Capture the cell that displays the provided text and extract its (X, Y) central coordinate. 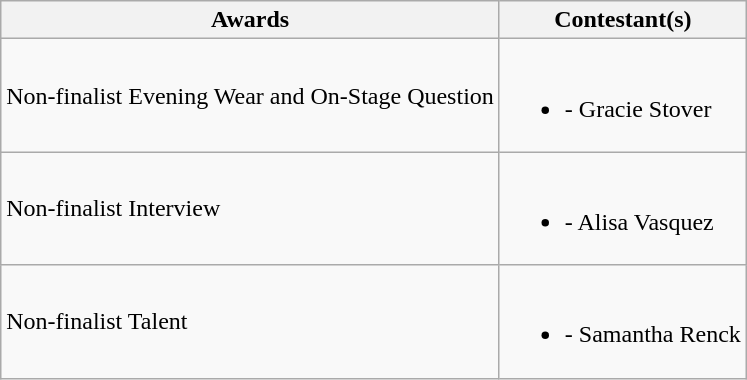
- Alisa Vasquez (622, 208)
Contestant(s) (622, 20)
- Samantha Renck (622, 322)
- Gracie Stover (622, 96)
Non-finalist Evening Wear and On-Stage Question (250, 96)
Non-finalist Talent (250, 322)
Non-finalist Interview (250, 208)
Awards (250, 20)
